Return (x, y) of the center of cell containing provided text 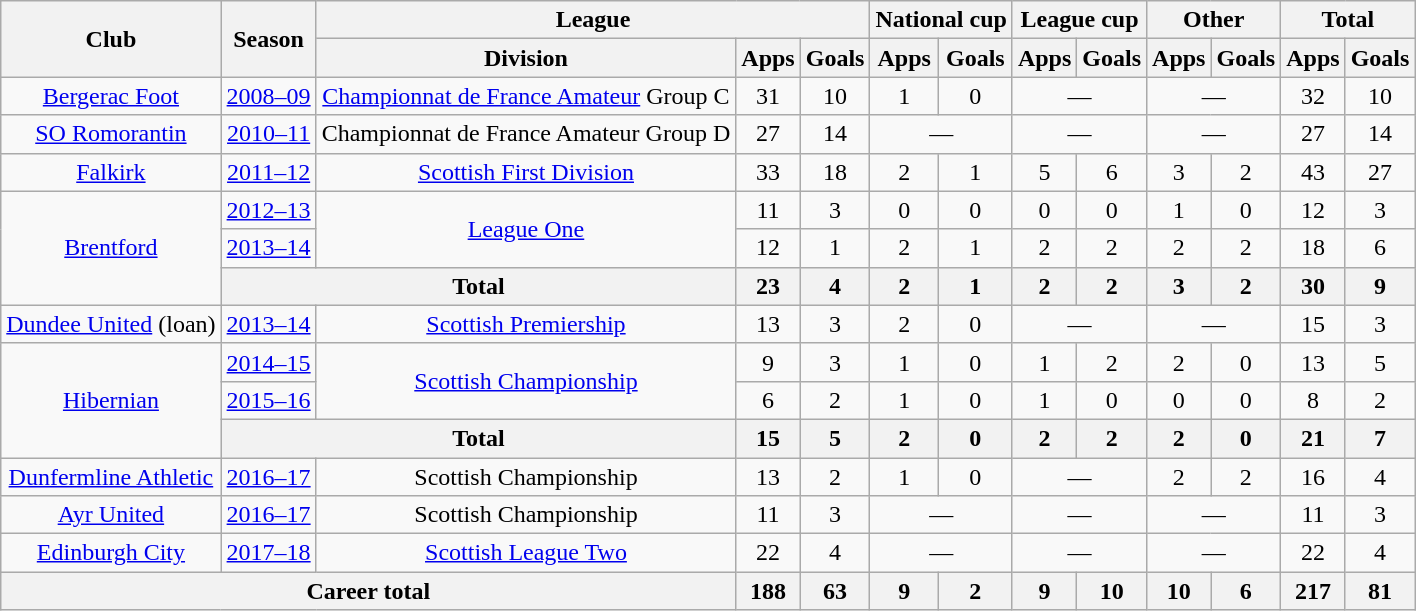
81 (1380, 591)
National cup (941, 20)
Scottish First Division (526, 172)
Club (111, 39)
63 (835, 591)
Dundee United (loan) (111, 324)
Brentford (111, 248)
23 (768, 286)
Scottish Premiership (526, 324)
188 (768, 591)
SO Romorantin (111, 134)
217 (1313, 591)
7 (1380, 438)
2014–15 (268, 362)
32 (1313, 96)
League cup (1079, 20)
2015–16 (268, 400)
21 (1313, 438)
2010–11 (268, 134)
31 (768, 96)
Division (526, 58)
Hibernian (111, 400)
Dunfermline Athletic (111, 477)
33 (768, 172)
30 (1313, 286)
Scottish League Two (526, 553)
League (593, 20)
8 (1313, 400)
Falkirk (111, 172)
Edinburgh City (111, 553)
2008–09 (268, 96)
Bergerac Foot (111, 96)
Championnat de France Amateur Group C (526, 96)
2011–12 (268, 172)
League One (526, 229)
43 (1313, 172)
Other (1214, 20)
16 (1313, 477)
2012–13 (268, 210)
Ayr United (111, 515)
Career total (368, 591)
2017–18 (268, 553)
Championnat de France Amateur Group D (526, 134)
Season (268, 39)
